Extract the [X, Y] coordinate from the center of the cell holding the provided text.  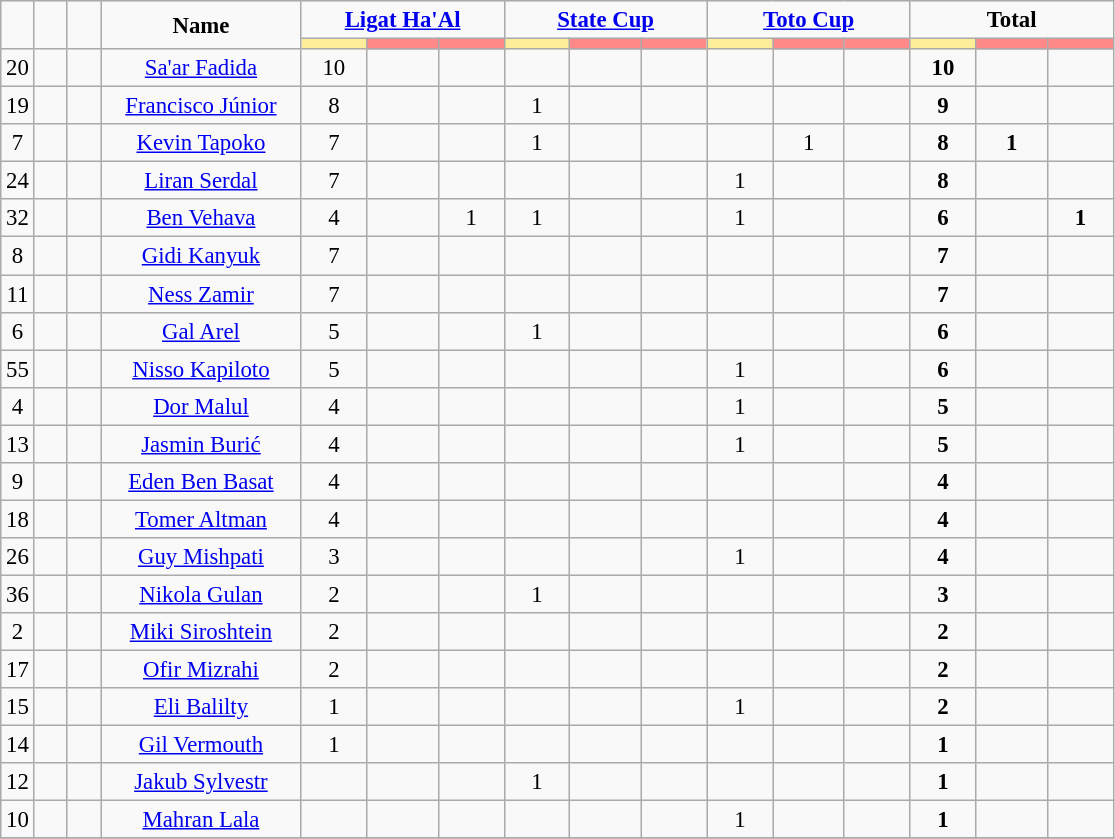
36 [18, 594]
Gil Vermouth [201, 745]
Toto Cup [808, 20]
Jakub Sylvestr [201, 782]
Name [201, 25]
20 [18, 68]
13 [18, 444]
55 [18, 369]
Total [1012, 20]
State Cup [606, 20]
17 [18, 670]
14 [18, 745]
Francisco Júnior [201, 106]
12 [18, 782]
Jasmin Burić [201, 444]
11 [18, 294]
24 [18, 181]
Nisso Kapiloto [201, 369]
Eden Ben Basat [201, 482]
Ligat Ha'Al [402, 20]
Miki Siroshtein [201, 632]
Sa'ar Fadida [201, 68]
Mahran Lala [201, 820]
Gidi Kanyuk [201, 256]
Eli Balilty [201, 707]
Tomer Altman [201, 519]
Nikola Gulan [201, 594]
Ben Vehava [201, 219]
Ofir Mizrahi [201, 670]
15 [18, 707]
Gal Arel [201, 331]
Guy Mishpati [201, 557]
Dor Malul [201, 406]
Kevin Tapoko [201, 143]
19 [18, 106]
32 [18, 219]
26 [18, 557]
Ness Zamir [201, 294]
18 [18, 519]
Liran Serdal [201, 181]
